Extract the (x, y) coordinate from the center of the cell holding the provided text.  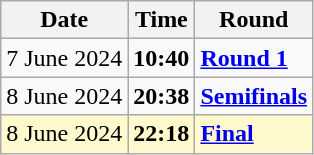
Time (162, 20)
22:18 (162, 134)
7 June 2024 (64, 58)
Final (254, 134)
Semifinals (254, 96)
20:38 (162, 96)
Round (254, 20)
Date (64, 20)
10:40 (162, 58)
Round 1 (254, 58)
